Return (x, y) of the center of cell containing provided text 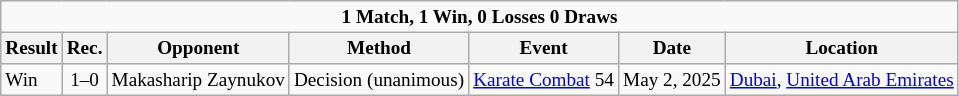
Karate Combat 54 (544, 80)
Location (842, 48)
Win (32, 80)
Event (544, 48)
1–0 (84, 80)
Makasharip Zaynukov (198, 80)
Result (32, 48)
Rec. (84, 48)
Decision (unanimous) (378, 80)
Opponent (198, 48)
Method (378, 48)
May 2, 2025 (672, 80)
Date (672, 48)
Dubai, United Arab Emirates (842, 80)
1 Match, 1 Win, 0 Losses 0 Draws (480, 17)
